Pinpoint the cell where the given text exists, returning its (X, Y) midpoint coordinate. 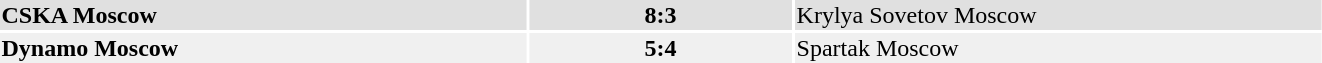
8:3 (660, 15)
Krylya Sovetov Moscow (1058, 15)
Dynamo Moscow (263, 48)
CSKA Moscow (263, 15)
5:4 (660, 48)
Spartak Moscow (1058, 48)
